Capture the cell that displays the provided text and extract its (X, Y) central coordinate. 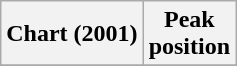
Chart (2001) (72, 34)
Peakposition (189, 34)
